Find where the given text appears and provide that cell's center as (x, y) coordinate. 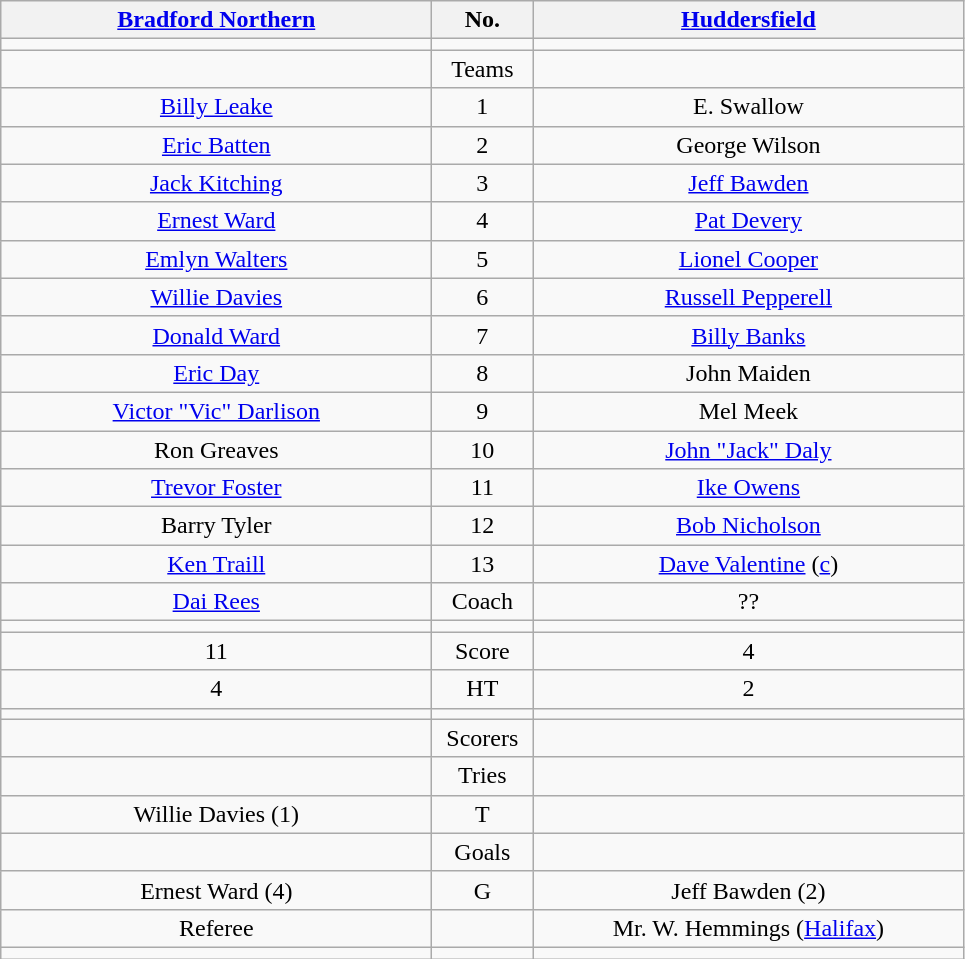
Bob Nicholson (748, 526)
9 (482, 411)
E. Swallow (748, 107)
Eric Day (216, 373)
Lionel Cooper (748, 259)
Dai Rees (216, 602)
G (482, 890)
Jeff Bawden (748, 183)
Ike Owens (748, 488)
Emlyn Walters (216, 259)
No. (482, 20)
Scorers (482, 738)
George Wilson (748, 145)
Tries (482, 776)
Ernest Ward (4) (216, 890)
Dave Valentine (c) (748, 564)
7 (482, 335)
1 (482, 107)
Huddersfield (748, 20)
Ernest Ward (216, 221)
Russell Pepperell (748, 297)
Billy Banks (748, 335)
3 (482, 183)
8 (482, 373)
12 (482, 526)
Ken Traill (216, 564)
Mel Meek (748, 411)
Billy Leake (216, 107)
?? (748, 602)
Willie Davies (1) (216, 814)
Teams (482, 69)
6 (482, 297)
Willie Davies (216, 297)
Jack Kitching (216, 183)
T (482, 814)
5 (482, 259)
Referee (216, 928)
Jeff Bawden (2) (748, 890)
Eric Batten (216, 145)
Pat Devery (748, 221)
Coach (482, 602)
Mr. W. Hemmings (Halifax) (748, 928)
13 (482, 564)
Ron Greaves (216, 449)
John "Jack" Daly (748, 449)
Trevor Foster (216, 488)
10 (482, 449)
Victor "Vic" Darlison (216, 411)
HT (482, 689)
John Maiden (748, 373)
Barry Tyler (216, 526)
Score (482, 651)
Bradford Northern (216, 20)
Donald Ward (216, 335)
Goals (482, 852)
